Locate the cell with the specified text and output its [x, y] center coordinate. 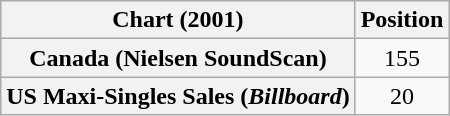
Chart (2001) [178, 20]
Canada (Nielsen SoundScan) [178, 58]
Position [402, 20]
155 [402, 58]
US Maxi-Singles Sales (Billboard) [178, 96]
20 [402, 96]
